Identify which cell holds the provided text, then report its (x, y) central coordinate. 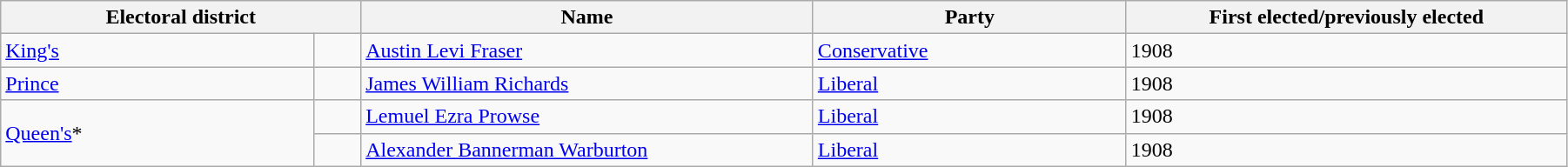
Name (587, 17)
Lemuel Ezra Prowse (587, 117)
Electoral district (181, 17)
Alexander Bannerman Warburton (587, 150)
Queen's* (157, 133)
Conservative (969, 50)
James William Richards (587, 83)
Austin Levi Fraser (587, 50)
Party (969, 17)
First elected/previously elected (1346, 17)
King's (157, 50)
Prince (157, 83)
